Search for the cell housing the specified text and yield its (x, y) center coordinate. 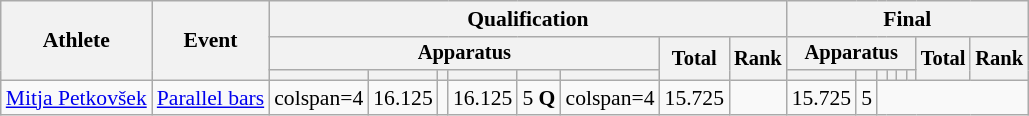
Athlete (76, 40)
5 (866, 98)
5 Q (538, 98)
Mitja Petkovšek (76, 98)
Event (210, 40)
Qualification (528, 19)
Parallel bars (210, 98)
Final (908, 19)
